Search for the cell housing the specified text and yield its (x, y) center coordinate. 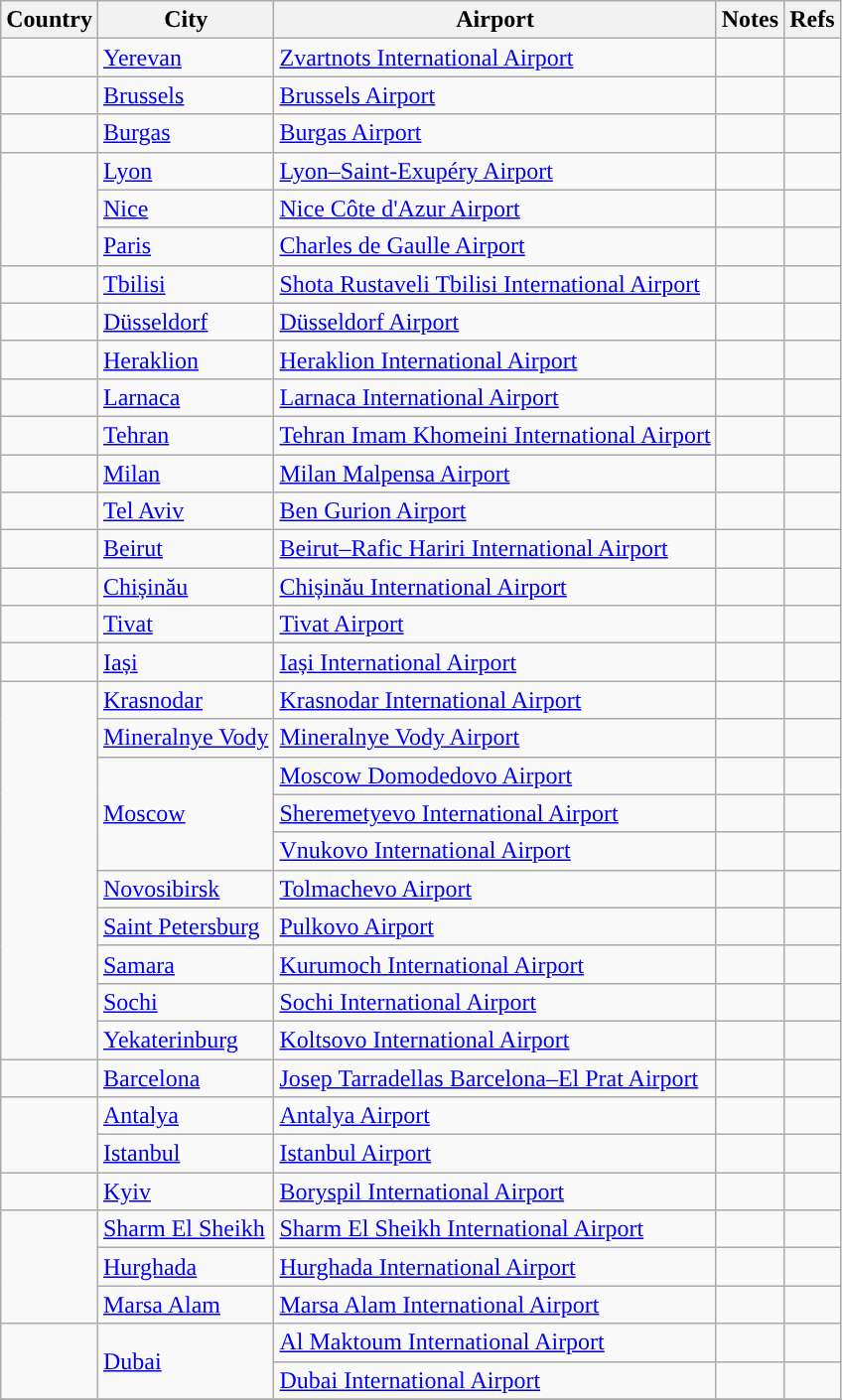
Brussels Airport (494, 95)
Refs (812, 20)
Airport (494, 20)
Paris (185, 246)
Charles de Gaulle Airport (494, 246)
Milan (185, 474)
Lyon–Saint-Exupéry Airport (494, 171)
Shota Rustaveli Tbilisi International Airport (494, 284)
Tivat Airport (494, 625)
Moscow Domodedovo Airport (494, 775)
Yekaterinburg (185, 1040)
Samara (185, 964)
Marsa Alam International Airport (494, 1305)
City (185, 20)
Iași International Airport (494, 662)
Zvartnots International Airport (494, 58)
Nice (185, 209)
Larnaca (185, 397)
Mineralnye Vody (185, 738)
Josep Tarradellas Barcelona–El Prat Airport (494, 1077)
Larnaca International Airport (494, 397)
Vnukovo International Airport (494, 851)
Sharm El Sheikh International Airport (494, 1229)
Heraklion International Airport (494, 359)
Marsa Alam (185, 1305)
Tbilisi (185, 284)
Tehran (185, 435)
Istanbul (185, 1154)
Novosibirsk (185, 889)
Dubai (185, 1361)
Dubai International Airport (494, 1380)
Kurumoch International Airport (494, 964)
Tivat (185, 625)
Hurghada (185, 1267)
Sochi International Airport (494, 1002)
Hurghada International Airport (494, 1267)
Lyon (185, 171)
Beirut (185, 549)
Ben Gurion Airport (494, 511)
Düsseldorf Airport (494, 322)
Sochi (185, 1002)
Pulkovo Airport (494, 926)
Chișinău International Airport (494, 587)
Antalya (185, 1116)
Country (50, 20)
Saint Petersburg (185, 926)
Tolmachevo Airport (494, 889)
Boryspil International Airport (494, 1191)
Nice Côte d'Azur Airport (494, 209)
Yerevan (185, 58)
Burgas Airport (494, 133)
Notes (750, 20)
Beirut–Rafic Hariri International Airport (494, 549)
Brussels (185, 95)
Chișinău (185, 587)
Burgas (185, 133)
Istanbul Airport (494, 1154)
Krasnodar (185, 700)
Moscow (185, 813)
Al Maktoum International Airport (494, 1342)
Koltsovo International Airport (494, 1040)
Milan Malpensa Airport (494, 474)
Heraklion (185, 359)
Düsseldorf (185, 322)
Tehran Imam Khomeini International Airport (494, 435)
Sharm El Sheikh (185, 1229)
Barcelona (185, 1077)
Sheremetyevo International Airport (494, 813)
Tel Aviv (185, 511)
Iași (185, 662)
Krasnodar International Airport (494, 700)
Antalya Airport (494, 1116)
Kyiv (185, 1191)
Mineralnye Vody Airport (494, 738)
